Pinpoint the cell where the given text exists, returning its [X, Y] midpoint coordinate. 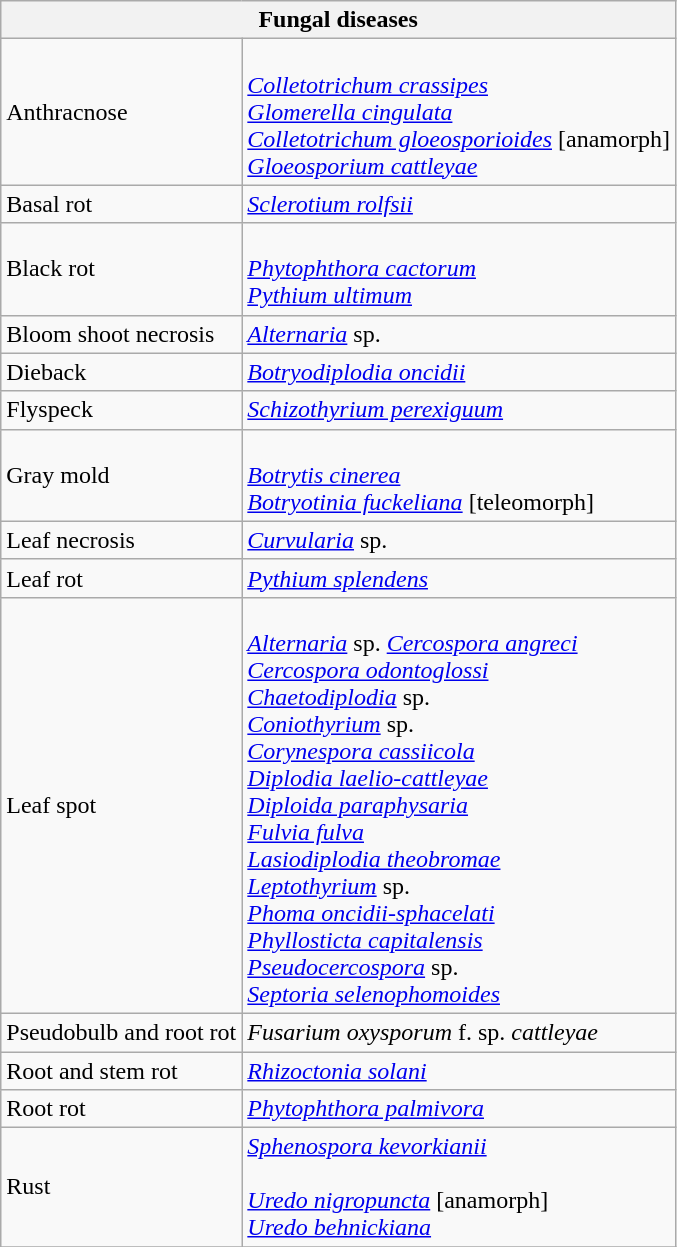
Root and stem rot [122, 1071]
Rust [122, 1188]
Phytophthora cactorum Pythium ultimum [459, 269]
Botrytis cinerea Botryotinia fuckeliana [teleomorph] [459, 475]
Fungal diseases [338, 20]
Sclerotium rolfsii [459, 204]
Dieback [122, 372]
Botryodiplodia oncidii [459, 372]
Black rot [122, 269]
Fusarium oxysporum f. sp. cattleyae [459, 1032]
Flyspeck [122, 410]
Pseudobulb and root rot [122, 1032]
Leaf spot [122, 805]
Colletotrichum crassipes Glomerella cingulata Colletotrichum gloeosporioides [anamorph] Gloeosporium cattleyae [459, 112]
Rhizoctonia solani [459, 1071]
Gray mold [122, 475]
Leaf rot [122, 578]
Alternaria sp. [459, 334]
Anthracnose [122, 112]
Pythium splendens [459, 578]
Sphenospora kevorkianiiUredo nigropuncta [anamorph] Uredo behnickiana [459, 1188]
Basal rot [122, 204]
Phytophthora palmivora [459, 1109]
Curvularia sp. [459, 540]
Schizothyrium perexiguum [459, 410]
Root rot [122, 1109]
Bloom shoot necrosis [122, 334]
Leaf necrosis [122, 540]
